Detect which cell encompasses the target text, then output its [X, Y] center coordinate. 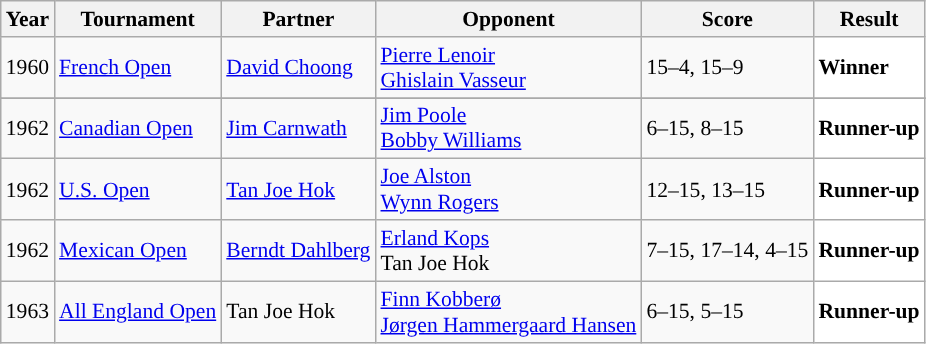
Joe Alston Wynn Rogers [508, 190]
1963 [28, 312]
Jim Poole Bobby Williams [508, 128]
6–15, 8–15 [727, 128]
Erland Kops Tan Joe Hok [508, 250]
12–15, 13–15 [727, 190]
Jim Carnwath [298, 128]
Year [28, 19]
Winner [868, 68]
Result [868, 19]
Opponent [508, 19]
Partner [298, 19]
6–15, 5–15 [727, 312]
1960 [28, 68]
Finn Kobberø Jørgen Hammergaard Hansen [508, 312]
Canadian Open [138, 128]
French Open [138, 68]
U.S. Open [138, 190]
7–15, 17–14, 4–15 [727, 250]
Pierre Lenoir Ghislain Vasseur [508, 68]
15–4, 15–9 [727, 68]
Mexican Open [138, 250]
Score [727, 19]
David Choong [298, 68]
Tournament [138, 19]
All England Open [138, 312]
Berndt Dahlberg [298, 250]
